Return the (X, Y) coordinate for the center point of the cell that contains the specified text.  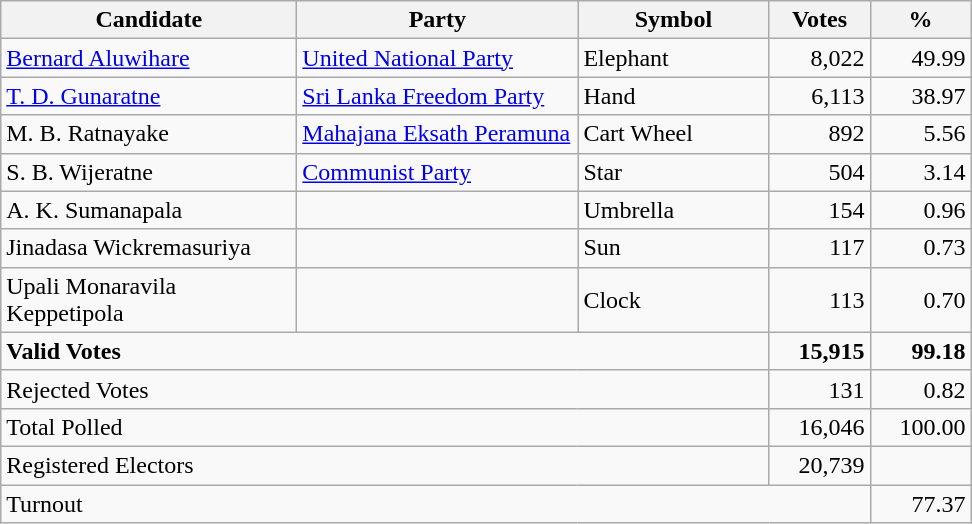
M. B. Ratnayake (149, 134)
Upali Monaravila Keppetipola (149, 300)
892 (820, 134)
Votes (820, 20)
154 (820, 210)
Jinadasa Wickremasuriya (149, 248)
77.37 (920, 503)
T. D. Gunaratne (149, 96)
Mahajana Eksath Peramuna (438, 134)
Hand (674, 96)
15,915 (820, 351)
16,046 (820, 427)
100.00 (920, 427)
38.97 (920, 96)
504 (820, 172)
% (920, 20)
6,113 (820, 96)
United National Party (438, 58)
113 (820, 300)
Elephant (674, 58)
S. B. Wijeratne (149, 172)
131 (820, 389)
Communist Party (438, 172)
Rejected Votes (385, 389)
Turnout (436, 503)
Candidate (149, 20)
Star (674, 172)
5.56 (920, 134)
Sun (674, 248)
A. K. Sumanapala (149, 210)
99.18 (920, 351)
0.70 (920, 300)
49.99 (920, 58)
Total Polled (385, 427)
Valid Votes (385, 351)
8,022 (820, 58)
0.82 (920, 389)
Cart Wheel (674, 134)
0.73 (920, 248)
Symbol (674, 20)
Registered Electors (385, 465)
Sri Lanka Freedom Party (438, 96)
Clock (674, 300)
3.14 (920, 172)
Party (438, 20)
Umbrella (674, 210)
117 (820, 248)
0.96 (920, 210)
20,739 (820, 465)
Bernard Aluwihare (149, 58)
